Detect which cell encompasses the target text, then output its [X, Y] center coordinate. 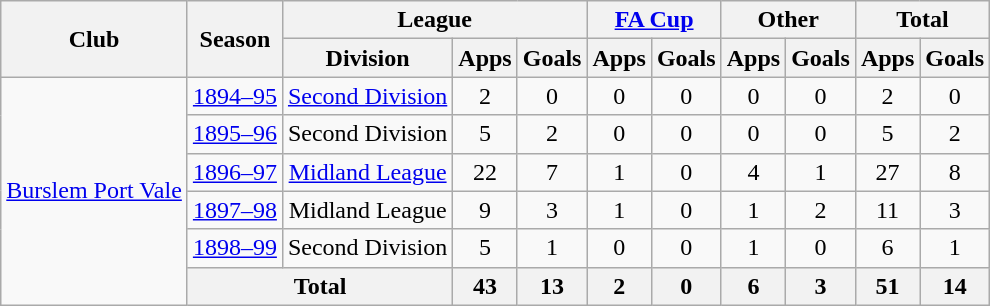
14 [955, 286]
11 [887, 210]
Other [788, 20]
22 [485, 172]
Season [234, 39]
27 [887, 172]
1896–97 [234, 172]
4 [753, 172]
Burslem Port Vale [94, 191]
FA Cup [654, 20]
43 [485, 286]
1895–96 [234, 134]
13 [552, 286]
1894–95 [234, 96]
7 [552, 172]
Club [94, 39]
1898–99 [234, 248]
51 [887, 286]
1897–98 [234, 210]
League [434, 20]
Division [367, 58]
9 [485, 210]
8 [955, 172]
